Find where the given text appears and provide that cell's center as [x, y] coordinate. 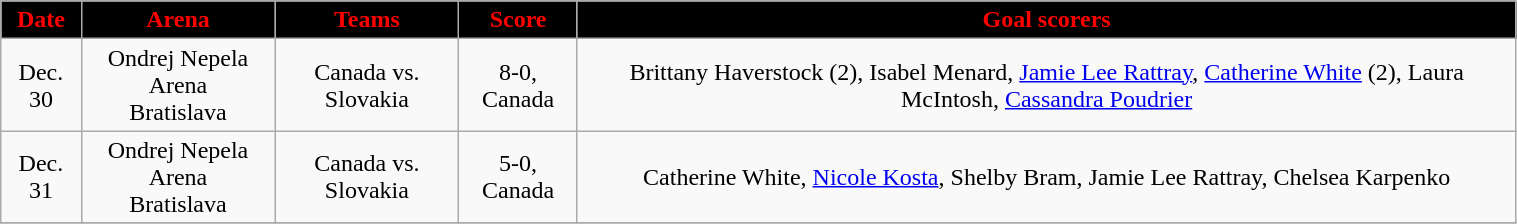
Brittany Haverstock (2), Isabel Menard, Jamie Lee Rattray, Catherine White (2), Laura McIntosh, Cassandra Poudrier [1046, 85]
Date [41, 20]
5-0, Canada [518, 177]
Arena [178, 20]
8-0, Canada [518, 85]
Dec. 31 [41, 177]
Score [518, 20]
Catherine White, Nicole Kosta, Shelby Bram, Jamie Lee Rattray, Chelsea Karpenko [1046, 177]
Dec. 30 [41, 85]
Teams [367, 20]
Goal scorers [1046, 20]
